Pinpoint the cell where the given text exists, returning its [X, Y] midpoint coordinate. 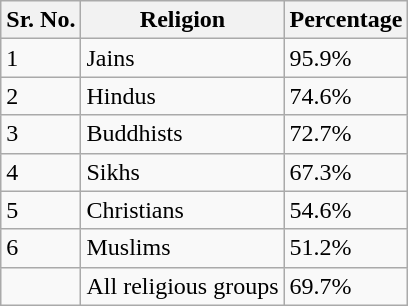
Buddhists [182, 134]
Muslims [182, 248]
4 [41, 172]
72.7% [346, 134]
69.7% [346, 286]
Religion [182, 20]
6 [41, 248]
2 [41, 96]
54.6% [346, 210]
Christians [182, 210]
Jains [182, 58]
74.6% [346, 96]
67.3% [346, 172]
1 [41, 58]
95.9% [346, 58]
All religious groups [182, 286]
51.2% [346, 248]
Percentage [346, 20]
Hindus [182, 96]
Sr. No. [41, 20]
Sikhs [182, 172]
5 [41, 210]
3 [41, 134]
